Determine the (x, y) coordinate at the center of the cell enclosing the given text.  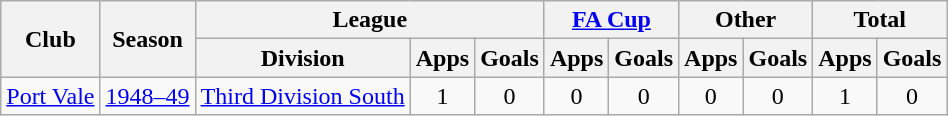
Third Division South (302, 96)
Division (302, 58)
Other (746, 20)
League (370, 20)
1948–49 (148, 96)
Total (880, 20)
Club (50, 39)
Port Vale (50, 96)
Season (148, 39)
FA Cup (611, 20)
